For the text-containing cell, return its midpoint in [X, Y] coordinate format. 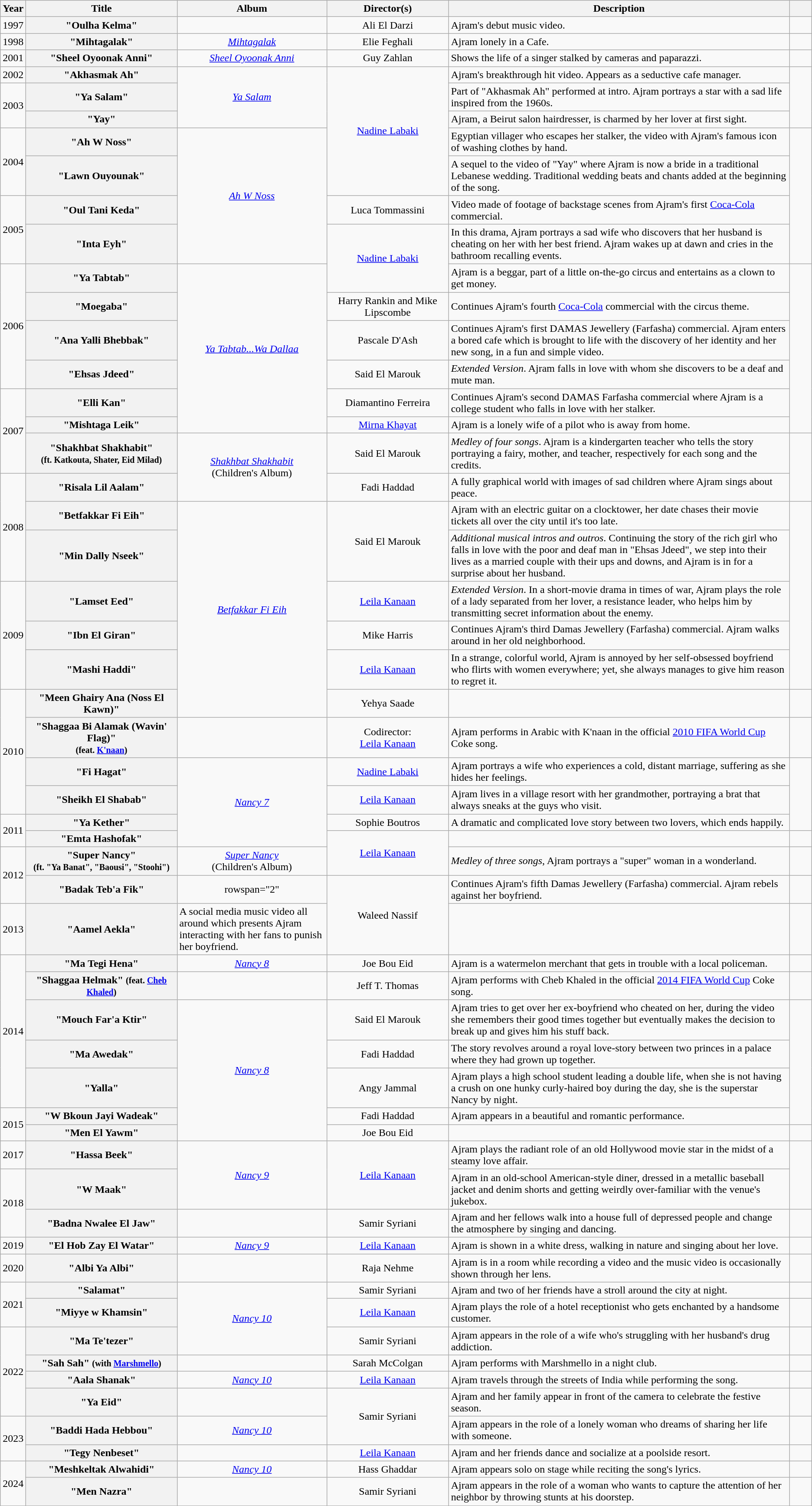
Ah W Noss [252, 196]
"Yalla" [101, 1088]
2002 [13, 75]
Ali El Darzi [388, 25]
"Lamset Eed" [101, 601]
Mirna Khayat [388, 425]
2015 [13, 1124]
"Ya Kether" [101, 822]
Nancy 7 [252, 802]
Ajram is shown in a white dress, walking in nature and singing about her love. [619, 1245]
Ajram performs with Marshmello in a night club. [619, 1363]
Album [252, 9]
"Mashi Haddi" [101, 669]
1998 [13, 42]
"Men Nazra" [101, 1491]
"Ya Tabtab" [101, 278]
Hass Ghaddar [388, 1469]
"Elli Kan" [101, 403]
Continues Ajram's fourth Coca-Cola commercial with the circus theme. [619, 306]
1997 [13, 25]
Ajram with an electric guitar on a clocktower, her date chases their movie tickets all over the city until it's too late. [619, 515]
"Ana Yalli Bhebbak" [101, 340]
"Ya Salam" [101, 97]
Diamantino Ferreira [388, 403]
Director(s) [388, 9]
"Risala Lil Aalam" [101, 488]
Elie Feghali [388, 42]
"Hassa Beek" [101, 1155]
A dramatic and complicated love story between two lovers, which ends happily. [619, 822]
"Ma Awedak" [101, 1054]
2005 [13, 230]
Ajram's debut music video. [619, 25]
2008 [13, 527]
2023 [13, 1438]
Codirector:Leila Kanaan [388, 737]
"Akhasmak Ah" [101, 75]
2009 [13, 635]
Ajram travels through the streets of India while performing the song. [619, 1380]
2006 [13, 326]
Extended Version. Ajram falls in love with whom she discovers to be a deaf and mute man. [619, 375]
2011 [13, 830]
Continues Ajram's fifth Damas Jewellery (Farfasha) commercial. Ajram rebels against her boyfriend. [619, 889]
2018 [13, 1203]
Super Nancy(Children's Album) [252, 861]
"W Bkoun Jayi Wadeak" [101, 1116]
2022 [13, 1372]
2013 [13, 929]
Ajram and her friends dance and socialize at a poolside resort. [619, 1453]
"Oul Tani Keda" [101, 210]
Shakhbat Shakhabit(Children's Album) [252, 468]
"Oulha Kelma" [101, 25]
The story revolves around a royal love-story between two princes in a palace where they had grown up together. [619, 1054]
"Mishtaga Leik" [101, 425]
"Moegaba" [101, 306]
"Ehsas Jdeed" [101, 375]
Video made of footage of backstage scenes from Ajram's first Coca-Cola commercial. [619, 210]
2001 [13, 58]
Ya Tabtab...Wa Dallaa [252, 348]
Ajram and her family appear in front of the camera to celebrate the festive season. [619, 1402]
Ajram and two of her friends have a stroll around the city at night. [619, 1290]
"Salamat" [101, 1290]
Ya Salam [252, 97]
"Yay" [101, 119]
"Lawn Ouyounak" [101, 176]
"Sheikh El Shabab" [101, 800]
Ajram appears in the role of a wife who's struggling with her husband's drug addiction. [619, 1341]
Mike Harris [388, 635]
"Ah W Noss" [101, 141]
2004 [13, 161]
Guy Zahlan [388, 58]
Sarah McColgan [388, 1363]
rowspan="2" [252, 889]
2014 [13, 1031]
Ajram is a beggar, part of a little on-the-go circus and entertains as a clown to get money. [619, 278]
"Emta Hashofak" [101, 839]
Ajram appears solo on stage while reciting the song's lyrics. [619, 1469]
Ajram performs with Cheb Khaled in the official 2014 FIFA World Cup Coke song. [619, 985]
"Shakhbat Shakhabit" (ft. Katkouta, Shater, Eid Milad) [101, 453]
2021 [13, 1305]
"El Hob Zay El Watar" [101, 1245]
2010 [13, 751]
Betfakkar Fi Eih [252, 609]
"Miyye w Khamsin" [101, 1313]
Ajram is a watermelon merchant that gets in trouble with a local policeman. [619, 963]
"Ibn El Giran" [101, 635]
"Baddi Hada Hebbou" [101, 1431]
Waleed Nassif [388, 915]
"Shaggaa Bi Alamak (Wavin' Flag)"(feat. K'naan) [101, 737]
Medley of three songs, Ajram portrays a "super" woman in a wonderland. [619, 861]
Mihtagalak [252, 42]
"Mihtagalak" [101, 42]
Sophie Boutros [388, 822]
"Men El Yawm" [101, 1133]
"Tegy Nenbeset" [101, 1453]
2012 [13, 875]
Harry Rankin and Mike Lipscombe [388, 306]
A fully graphical world with images of sad children where Ajram sings about peace. [619, 488]
Ajram lonely in a Cafe. [619, 42]
Ajram's breakthrough hit video. Appears as a seductive cafe manager. [619, 75]
"Sheel Oyoonak Anni" [101, 58]
2019 [13, 1245]
Ajram plays the role of a hotel receptionist who gets enchanted by a handsome customer. [619, 1313]
2017 [13, 1155]
Description [619, 9]
Ajram appears in the role of a lonely woman who dreams of sharing her life with someone. [619, 1431]
Continues Ajram's third Damas Jewellery (Farfasha) commercial. Ajram walks around in her old neighborhood. [619, 635]
"Meen Ghairy Ana (Noss El Kawn)" [101, 704]
Ajram and her fellows walk into a house full of depressed people and change the atmosphere by singing and dancing. [619, 1223]
Ajram performs in Arabic with K'naan in the official 2010 FIFA World Cup Coke song. [619, 737]
2020 [13, 1267]
Ajram is in a room while recording a video and the music video is occasionally shown through her lens. [619, 1267]
Raja Nehme [388, 1267]
Ajram plays the radiant role of an old Hollywood movie star in the midst of a steamy love affair. [619, 1155]
"Fi Hagat" [101, 771]
Egyptian villager who escapes her stalker, the video with Ajram's famous icon of washing clothes by hand. [619, 141]
2007 [13, 431]
Luca Tommassini [388, 210]
"Albi Ya Albi" [101, 1267]
"Mouch Far'a Ktir" [101, 1020]
Ajram, a Beirut salon hairdresser, is charmed by her lover at first sight. [619, 119]
Continues Ajram's second DAMAS Farfasha commercial where Ajram is a college student who falls in love with her stalker. [619, 403]
"Super Nancy" (ft. "Ya Banat", "Baousi", "Stoohi") [101, 861]
"Ya Eid" [101, 1402]
"Badna Nwalee El Jaw" [101, 1223]
"Betfakkar Fi Eih" [101, 515]
2024 [13, 1483]
"Meshkeltak Alwahidi" [101, 1469]
"Badak Teb'a Fik" [101, 889]
Sheel Oyoonak Anni [252, 58]
2003 [13, 105]
"Sah Sah" (with Marshmello) [101, 1363]
A social media music video all around which presents Ajram interacting with her fans to punish her boyfriend. [252, 929]
Ajram lives in a village resort with her grandmother, portraying a brat that always sneaks at the guys who visit. [619, 800]
"Aamel Aekla" [101, 929]
Part of "Akhasmak Ah" performed at intro. Ajram portrays a star with a sad life inspired from the 1960s. [619, 97]
Shows the life of a singer stalked by cameras and paparazzi. [619, 58]
Year [13, 9]
Yehya Saade [388, 704]
Ajram appears in the role of a woman who wants to capture the attention of her neighbor by throwing stunts at his doorstep. [619, 1491]
Angy Jammal [388, 1088]
Ajram appears in a beautiful and romantic performance. [619, 1116]
"Inta Eyh" [101, 244]
"Shaggaa Helmak" (feat. Cheb Khaled) [101, 985]
Jeff T. Thomas [388, 985]
Pascale D'Ash [388, 340]
Ajram portrays a wife who experiences a cold, distant marriage, suffering as she hides her feelings. [619, 771]
"Min Dally Nseek" [101, 555]
Ajram is a lonely wife of a pilot who is away from home. [619, 425]
"Aala Shanak" [101, 1380]
"W Maak" [101, 1189]
"Ma Te'tezer" [101, 1341]
Title [101, 9]
"Ma Tegi Hena" [101, 963]
